Output the (x, y) coordinate of the center of the cell containing the given text.  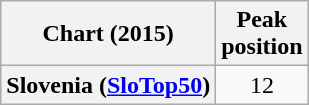
Slovenia (SloTop50) (108, 85)
12 (262, 85)
Peak position (262, 34)
Chart (2015) (108, 34)
